Detect which cell encompasses the target text, then output its [x, y] center coordinate. 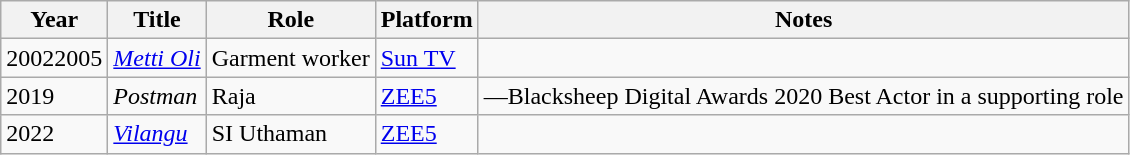
SI Uthaman [290, 134]
Notes [804, 20]
Role [290, 20]
—Blacksheep Digital Awards 2020 Best Actor in a supporting role [804, 96]
2019 [54, 96]
20022005 [54, 58]
2022 [54, 134]
Postman [157, 96]
Title [157, 20]
Garment worker [290, 58]
Sun TV [426, 58]
Year [54, 20]
Vilangu [157, 134]
Metti Oli [157, 58]
Raja [290, 96]
Platform [426, 20]
